Capture the cell that displays the provided text and extract its (x, y) central coordinate. 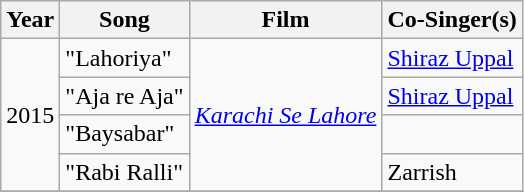
Song (124, 20)
"Lahoriya" (124, 58)
Year (30, 20)
Co-Singer(s) (452, 20)
"Rabi Ralli" (124, 172)
2015 (30, 115)
Karachi Se Lahore (286, 115)
Zarrish (452, 172)
Film (286, 20)
"Aja re Aja" (124, 96)
"Baysabar" (124, 134)
